Pinpoint the cell where the given text exists, returning its (x, y) midpoint coordinate. 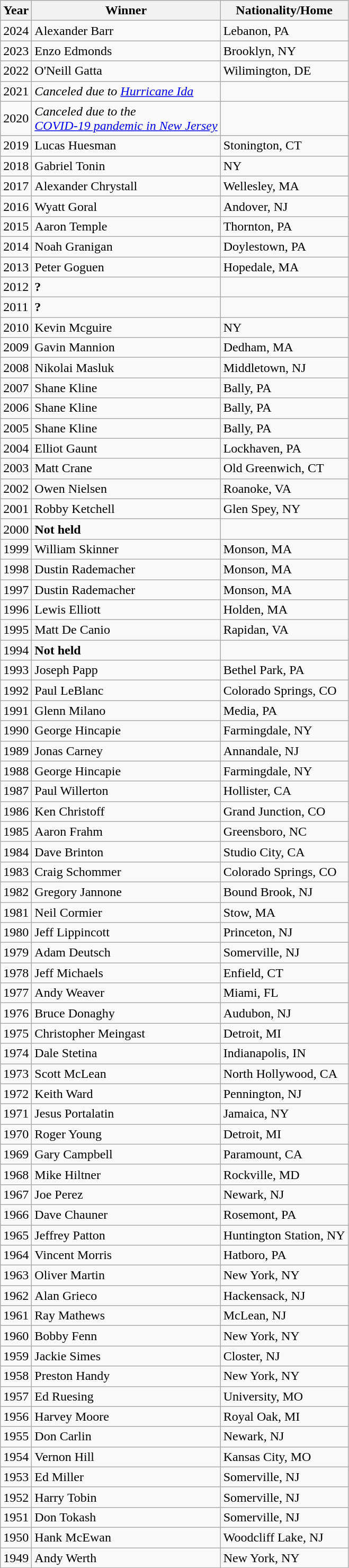
1958 (16, 1376)
Dave Brinton (126, 852)
1999 (16, 549)
1955 (16, 1437)
1983 (16, 872)
William Skinner (126, 549)
University, MO (284, 1396)
Dedham, MA (284, 348)
2013 (16, 267)
2017 (16, 186)
Craig Schommer (126, 872)
2022 (16, 71)
1984 (16, 852)
1988 (16, 771)
2001 (16, 509)
Don Tokash (126, 1517)
1969 (16, 1154)
Enfield, CT (284, 973)
1954 (16, 1457)
Audubon, NJ (284, 1013)
1973 (16, 1074)
Aaron Frahm (126, 831)
1964 (16, 1255)
Oliver Martin (126, 1275)
2012 (16, 287)
Jeffrey Patton (126, 1235)
Hopedale, MA (284, 267)
1995 (16, 630)
Dale Stetina (126, 1053)
Dave Chauner (126, 1215)
Don Carlin (126, 1437)
1977 (16, 993)
Stonington, CT (284, 146)
Harry Tobin (126, 1497)
1980 (16, 933)
Owen Nielsen (126, 489)
1950 (16, 1537)
Canceled due to theCOVID-19 pandemic in New Jersey (126, 119)
Rapidan, VA (284, 630)
2007 (16, 388)
Andy Weaver (126, 993)
Lockhaven, PA (284, 448)
Andy Werth (126, 1557)
1949 (16, 1557)
Bobby Fenn (126, 1336)
Roger Young (126, 1134)
Hank McEwan (126, 1537)
1990 (16, 731)
Alexander Barr (126, 31)
Alan Grieco (126, 1296)
Miami, FL (284, 993)
Andover, NJ (284, 206)
1976 (16, 1013)
Enzo Edmonds (126, 51)
2008 (16, 368)
1957 (16, 1396)
1989 (16, 751)
2016 (16, 206)
Ken Christoff (126, 811)
Robby Ketchell (126, 509)
Hatboro, PA (284, 1255)
Studio City, CA (284, 852)
1965 (16, 1235)
Doylestown, PA (284, 246)
1991 (16, 711)
Winner (126, 11)
1992 (16, 690)
1986 (16, 811)
Holden, MA (284, 610)
Jeff Michaels (126, 973)
Roanoke, VA (284, 489)
2009 (16, 348)
Lebanon, PA (284, 31)
1970 (16, 1134)
Glen Spey, NY (284, 509)
Matt De Canio (126, 630)
2000 (16, 529)
Media, PA (284, 711)
Ray Mathews (126, 1316)
Paul Willerton (126, 791)
1981 (16, 912)
1961 (16, 1316)
Princeton, NJ (284, 933)
Indianapolis, IN (284, 1053)
1982 (16, 892)
Neil Cormier (126, 912)
Jonas Carney (126, 751)
Aaron Temple (126, 226)
Christopher Meingast (126, 1033)
McLean, NJ (284, 1316)
Jamaica, NY (284, 1114)
1987 (16, 791)
Matt Crane (126, 468)
1952 (16, 1497)
Bruce Donaghy (126, 1013)
1974 (16, 1053)
Woodcliff Lake, NJ (284, 1537)
Old Greenwich, CT (284, 468)
Elliot Gaunt (126, 448)
2011 (16, 307)
2006 (16, 408)
Gavin Mannion (126, 348)
Vincent Morris (126, 1255)
Brooklyn, NY (284, 51)
Nikolai Masluk (126, 368)
Scott McLean (126, 1074)
Year (16, 11)
Rosemont, PA (284, 1215)
2002 (16, 489)
1996 (16, 610)
Kansas City, MO (284, 1457)
1960 (16, 1336)
Thornton, PA (284, 226)
Gabriel Tonin (126, 166)
Rockville, MD (284, 1174)
1975 (16, 1033)
2005 (16, 428)
Greensboro, NC (284, 831)
1953 (16, 1477)
Canceled due to Hurricane Ida (126, 91)
1959 (16, 1356)
Vernon Hill (126, 1457)
2023 (16, 51)
1951 (16, 1517)
Jackie Simes (126, 1356)
Stow, MA (284, 912)
Wilimington, DE (284, 71)
Harvey Moore (126, 1416)
North Hollywood, CA (284, 1074)
2020 (16, 119)
Preston Handy (126, 1376)
2003 (16, 468)
Royal Oak, MI (284, 1416)
Jesus Portalatin (126, 1114)
Hackensack, NJ (284, 1296)
Keith Ward (126, 1094)
2018 (16, 166)
Paul LeBlanc (126, 690)
2015 (16, 226)
2010 (16, 327)
Huntington Station, NY (284, 1235)
1968 (16, 1174)
1978 (16, 973)
Mike Hiltner (126, 1174)
Middletown, NJ (284, 368)
2021 (16, 91)
Alexander Chrystall (126, 186)
Adam Deutsch (126, 953)
Glenn Milano (126, 711)
Gregory Jannone (126, 892)
2014 (16, 246)
Bound Brook, NJ (284, 892)
Annandale, NJ (284, 751)
1994 (16, 650)
Paramount, CA (284, 1154)
Lewis Elliott (126, 610)
Ed Miller (126, 1477)
Bethel Park, PA (284, 670)
O'Neill Gatta (126, 71)
1956 (16, 1416)
1979 (16, 953)
1998 (16, 569)
Grand Junction, CO (284, 811)
Wellesley, MA (284, 186)
Jeff Lippincott (126, 933)
2024 (16, 31)
Noah Granigan (126, 246)
1967 (16, 1194)
1963 (16, 1275)
Pennington, NJ (284, 1094)
1997 (16, 590)
Nationality/Home (284, 11)
Gary Campbell (126, 1154)
1966 (16, 1215)
2019 (16, 146)
Hollister, CA (284, 791)
Peter Goguen (126, 267)
Ed Ruesing (126, 1396)
1985 (16, 831)
1971 (16, 1114)
Joe Perez (126, 1194)
2004 (16, 448)
1962 (16, 1296)
Joseph Papp (126, 670)
Lucas Huesman (126, 146)
1993 (16, 670)
1972 (16, 1094)
Kevin Mcguire (126, 327)
Closter, NJ (284, 1356)
Wyatt Goral (126, 206)
